Capture the cell that displays the provided text and extract its [x, y] central coordinate. 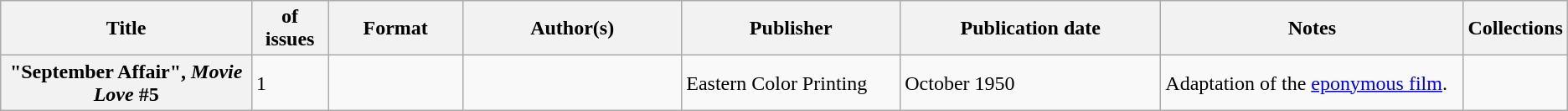
Publisher [791, 29]
1 [290, 82]
of issues [290, 29]
Collections [1515, 29]
Format [395, 29]
Eastern Color Printing [791, 82]
Notes [1312, 29]
"September Affair", Movie Love #5 [126, 82]
Adaptation of the eponymous film. [1312, 82]
October 1950 [1030, 82]
Author(s) [573, 29]
Publication date [1030, 29]
Title [126, 29]
